Provide the [x, y] coordinate of the cell's center where the given text is located.  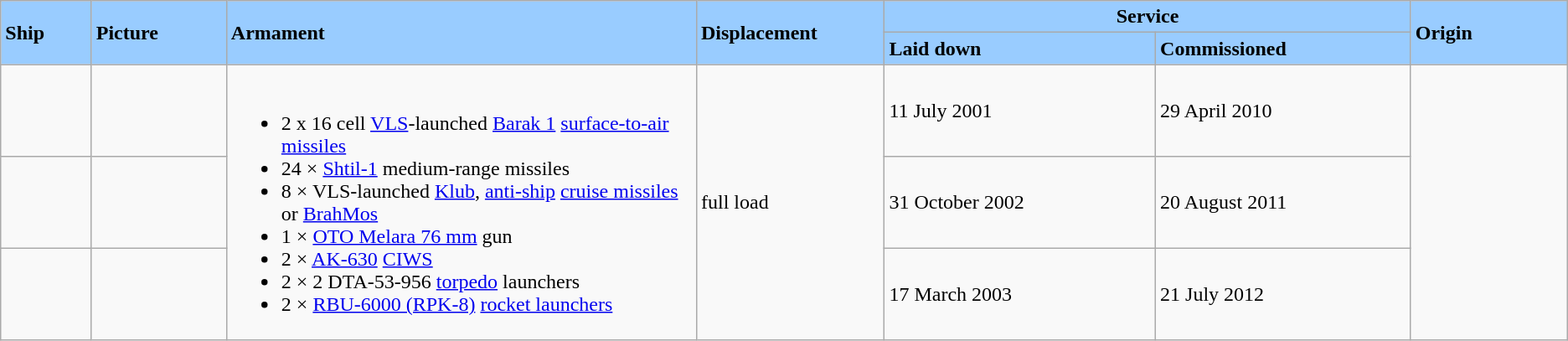
11 July 2001 [1020, 111]
Service [1148, 17]
Armament [461, 33]
31 October 2002 [1020, 203]
Origin [1489, 33]
21 July 2012 [1283, 294]
Picture [159, 33]
Commissioned [1283, 49]
Ship [46, 33]
20 August 2011 [1283, 203]
full load [790, 203]
17 March 2003 [1020, 294]
Displacement [790, 33]
29 April 2010 [1283, 111]
Laid down [1020, 49]
